Output the [x, y] coordinate of the center of the cell containing the given text.  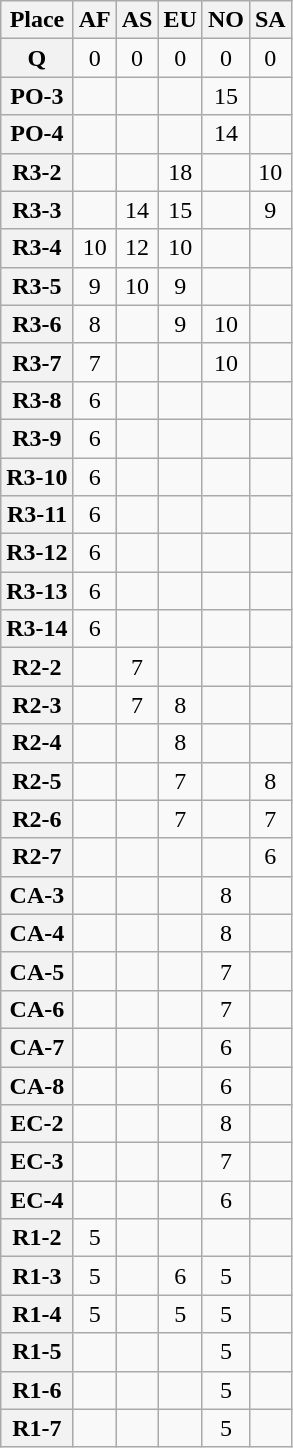
AS [137, 20]
EU [180, 20]
R3-7 [37, 362]
R3-3 [37, 210]
R1-3 [37, 1276]
CA-8 [37, 1085]
R2-6 [37, 819]
R2-3 [37, 705]
12 [137, 248]
R1-7 [37, 1428]
R1-6 [37, 1390]
R1-2 [37, 1238]
EC-2 [37, 1124]
CA-4 [37, 933]
R2-2 [37, 667]
SA [270, 20]
R1-4 [37, 1314]
AF [94, 20]
18 [180, 172]
EC-4 [37, 1200]
CA-3 [37, 895]
R1-5 [37, 1352]
CA-5 [37, 971]
NO [226, 20]
R3-13 [37, 591]
CA-6 [37, 1009]
R3-11 [37, 515]
R3-2 [37, 172]
R3-14 [37, 629]
EC-3 [37, 1162]
R3-8 [37, 400]
R3-9 [37, 438]
Q [37, 58]
R3-4 [37, 248]
R3-12 [37, 553]
R3-6 [37, 324]
R2-7 [37, 857]
PO-4 [37, 134]
R3-10 [37, 477]
Place [37, 20]
R3-5 [37, 286]
PO-3 [37, 96]
R2-5 [37, 781]
CA-7 [37, 1047]
R2-4 [37, 743]
